Capture the cell that displays the provided text and extract its [X, Y] central coordinate. 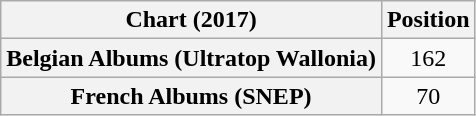
Chart (2017) [192, 20]
70 [428, 96]
Belgian Albums (Ultratop Wallonia) [192, 58]
Position [428, 20]
French Albums (SNEP) [192, 96]
162 [428, 58]
